Return (X, Y) of the center of cell containing provided text 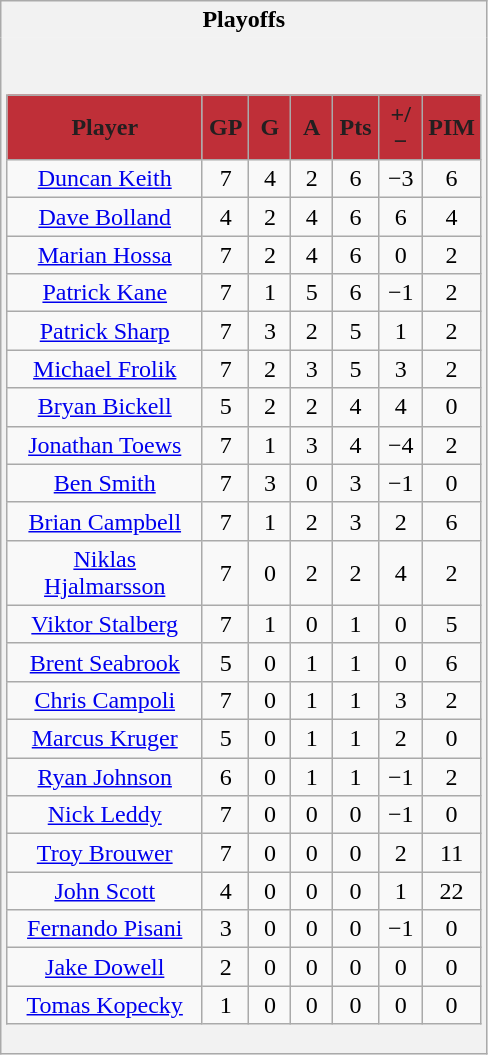
11 (452, 853)
Troy Brouwer (104, 853)
Bryan Bickell (104, 407)
A (312, 128)
Viktor Stalberg (104, 624)
John Scott (104, 891)
Patrick Sharp (104, 331)
Marcus Kruger (104, 739)
22 (452, 891)
Jake Dowell (104, 967)
PIM (452, 128)
Niklas Hjalmarsson (104, 572)
Michael Frolik (104, 369)
G (270, 128)
Duncan Keith (104, 179)
Ryan Johnson (104, 777)
Marian Hossa (104, 255)
Ben Smith (104, 483)
GP (225, 128)
Tomas Kopecky (104, 1005)
−3 (401, 179)
Jonathan Toews (104, 445)
Nick Leddy (104, 815)
Dave Bolland (104, 217)
Chris Campoli (104, 700)
−4 (401, 445)
Brian Campbell (104, 521)
Fernando Pisani (104, 929)
Player (104, 128)
+/− (401, 128)
Pts (356, 128)
Patrick Kane (104, 293)
Playoffs (244, 20)
Brent Seabrook (104, 662)
